Find where the given text appears and provide that cell's center as (X, Y) coordinate. 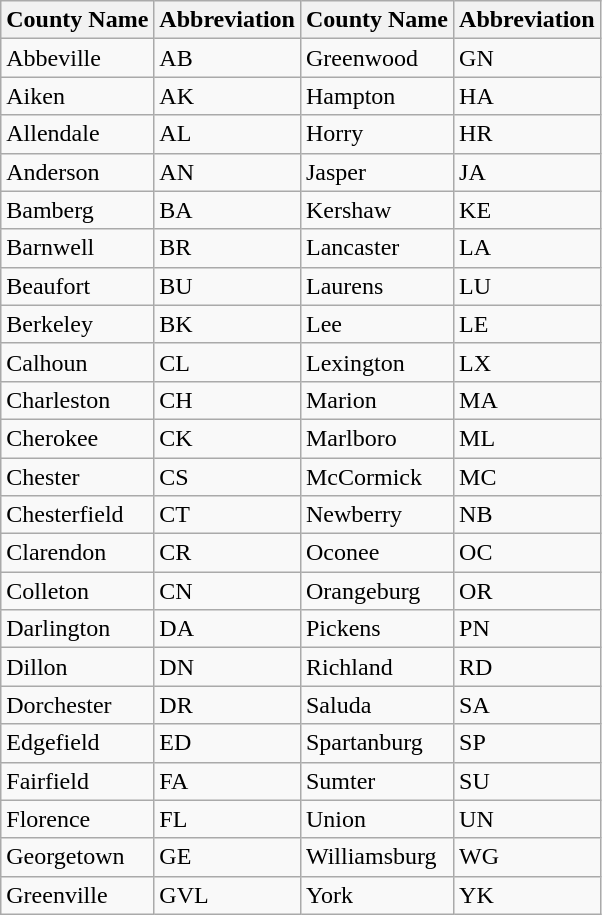
Sumter (376, 781)
Darlington (78, 629)
Bamberg (78, 210)
Laurens (376, 286)
Chester (78, 477)
DN (228, 667)
Union (376, 819)
Barnwell (78, 248)
CR (228, 553)
Aiken (78, 96)
CT (228, 515)
LA (528, 248)
DA (228, 629)
Oconee (376, 553)
MC (528, 477)
Berkeley (78, 324)
KE (528, 210)
BK (228, 324)
Beaufort (78, 286)
UN (528, 819)
LU (528, 286)
Jasper (376, 172)
Colleton (78, 591)
HA (528, 96)
FA (228, 781)
Spartanburg (376, 743)
BU (228, 286)
HR (528, 134)
Hampton (376, 96)
CL (228, 362)
Richland (376, 667)
Greenwood (376, 58)
Pickens (376, 629)
York (376, 895)
Florence (78, 819)
Lancaster (376, 248)
Chesterfield (78, 515)
Clarendon (78, 553)
Abbeville (78, 58)
LE (528, 324)
Kershaw (376, 210)
OC (528, 553)
GE (228, 857)
WG (528, 857)
LX (528, 362)
PN (528, 629)
Cherokee (78, 438)
CN (228, 591)
McCormick (376, 477)
Greenville (78, 895)
YK (528, 895)
Charleston (78, 400)
Calhoun (78, 362)
SU (528, 781)
Georgetown (78, 857)
Anderson (78, 172)
Edgefield (78, 743)
FL (228, 819)
Saluda (376, 705)
DR (228, 705)
Lee (376, 324)
BA (228, 210)
AN (228, 172)
SP (528, 743)
Orangeburg (376, 591)
Horry (376, 134)
Williamsburg (376, 857)
AL (228, 134)
GVL (228, 895)
CK (228, 438)
MA (528, 400)
BR (228, 248)
OR (528, 591)
Lexington (376, 362)
ML (528, 438)
JA (528, 172)
AK (228, 96)
Marion (376, 400)
Allendale (78, 134)
Dillon (78, 667)
SA (528, 705)
CS (228, 477)
AB (228, 58)
Fairfield (78, 781)
NB (528, 515)
CH (228, 400)
GN (528, 58)
Newberry (376, 515)
Dorchester (78, 705)
RD (528, 667)
Marlboro (376, 438)
ED (228, 743)
